Return the [X, Y] coordinate for the center point of the cell that contains the specified text.  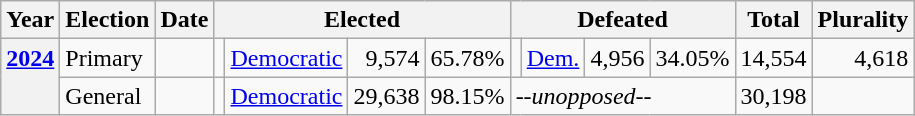
Election [108, 20]
29,638 [386, 96]
Date [184, 20]
General [108, 96]
Elected [362, 20]
2024 [30, 77]
14,554 [774, 58]
Primary [108, 58]
Plurality [863, 20]
Dem. [553, 58]
Defeated [622, 20]
4,618 [863, 58]
4,956 [618, 58]
65.78% [468, 58]
98.15% [468, 96]
Year [30, 20]
34.05% [692, 58]
30,198 [774, 96]
Total [774, 20]
9,574 [386, 58]
--unopposed-- [622, 96]
